Capture the cell that displays the provided text and extract its [x, y] central coordinate. 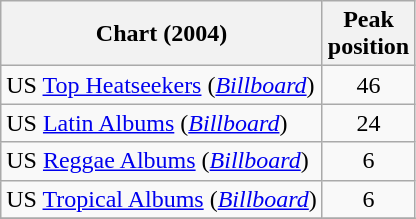
US Top Heatseekers (Billboard) [162, 85]
24 [368, 123]
Peakposition [368, 34]
US Tropical Albums (Billboard) [162, 199]
US Reggae Albums (Billboard) [162, 161]
US Latin Albums (Billboard) [162, 123]
Chart (2004) [162, 34]
46 [368, 85]
